Extract the [X, Y] coordinate from the center of the cell holding the provided text.  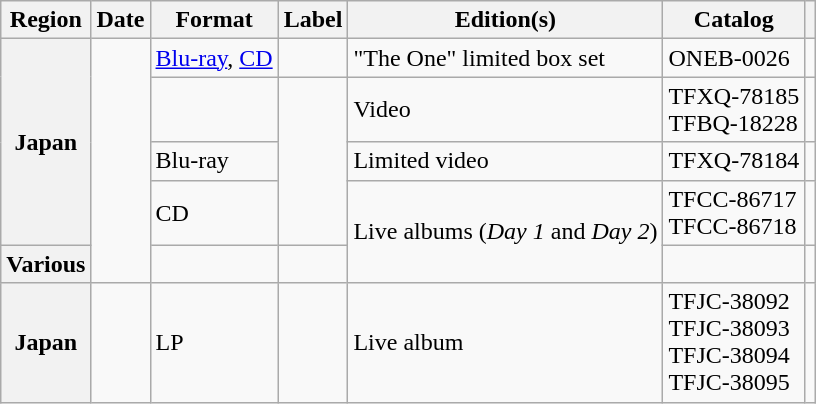
TFXQ-78184 [734, 161]
Video [506, 110]
LP [214, 342]
ONEB-0026 [734, 58]
Date [120, 20]
Catalog [734, 20]
TFCC-86717TFCC-86718 [734, 212]
Live album [506, 342]
Region [46, 20]
Format [214, 20]
Limited video [506, 161]
TFXQ-78185TFBQ-18228 [734, 110]
CD [214, 212]
Various [46, 264]
Edition(s) [506, 20]
Label [313, 20]
"The One" limited box set [506, 58]
Blu-ray [214, 161]
TFJC-38092TFJC-38093TFJC-38094TFJC-38095 [734, 342]
Blu-ray, CD [214, 58]
Live albums (Day 1 and Day 2) [506, 232]
